Pinpoint the cell where the given text exists, returning its (X, Y) midpoint coordinate. 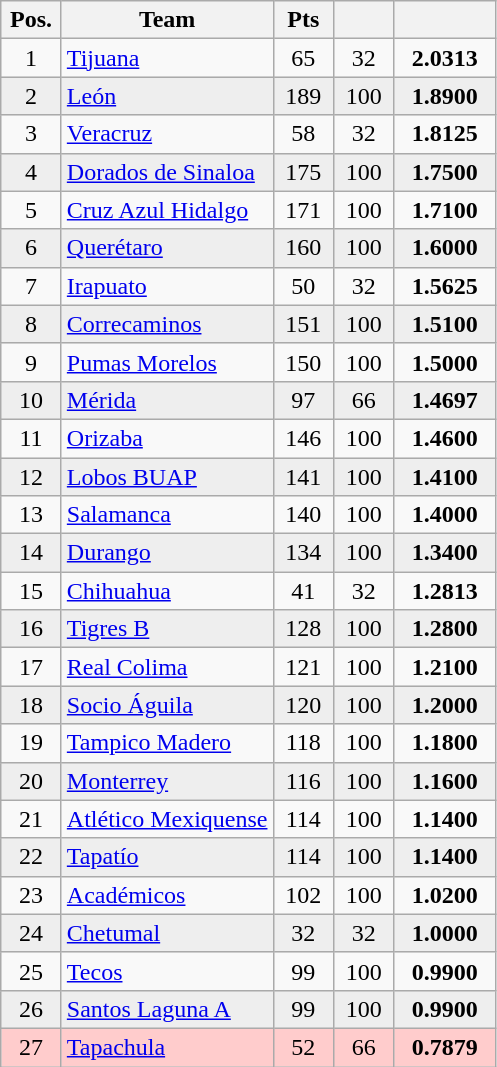
Santos Laguna A (167, 1009)
Salamanca (167, 515)
102 (304, 895)
23 (32, 895)
1.4697 (444, 400)
1.8125 (444, 134)
Durango (167, 553)
2 (32, 96)
118 (304, 743)
24 (32, 933)
1.3400 (444, 553)
2.0313 (444, 58)
52 (304, 1047)
58 (304, 134)
Pos. (32, 20)
Chihuahua (167, 591)
21 (32, 819)
26 (32, 1009)
Tapatío (167, 857)
134 (304, 553)
1.2800 (444, 629)
Tapachula (167, 1047)
128 (304, 629)
Orizaba (167, 438)
121 (304, 667)
Atlético Mexiquense (167, 819)
5 (32, 210)
160 (304, 248)
1.8900 (444, 96)
1.7500 (444, 172)
Mérida (167, 400)
7 (32, 286)
1.4600 (444, 438)
171 (304, 210)
20 (32, 781)
Tampico Madero (167, 743)
Tecos (167, 971)
1.4100 (444, 477)
175 (304, 172)
1.6000 (444, 248)
50 (304, 286)
1.5000 (444, 362)
Lobos BUAP (167, 477)
27 (32, 1047)
189 (304, 96)
12 (32, 477)
Dorados de Sinaloa (167, 172)
1.1800 (444, 743)
146 (304, 438)
1.1600 (444, 781)
97 (304, 400)
41 (304, 591)
1.7100 (444, 210)
1.2813 (444, 591)
13 (32, 515)
Pumas Morelos (167, 362)
120 (304, 705)
25 (32, 971)
0.7879 (444, 1047)
1.2000 (444, 705)
10 (32, 400)
18 (32, 705)
Pts (304, 20)
140 (304, 515)
3 (32, 134)
Monterrey (167, 781)
1 (32, 58)
Querétaro (167, 248)
1.4000 (444, 515)
1.0000 (444, 933)
León (167, 96)
141 (304, 477)
1.5625 (444, 286)
Correcaminos (167, 324)
15 (32, 591)
17 (32, 667)
Veracruz (167, 134)
19 (32, 743)
22 (32, 857)
Tijuana (167, 58)
150 (304, 362)
9 (32, 362)
Chetumal (167, 933)
16 (32, 629)
11 (32, 438)
6 (32, 248)
Socio Águila (167, 705)
1.5100 (444, 324)
Real Colima (167, 667)
65 (304, 58)
14 (32, 553)
Cruz Azul Hidalgo (167, 210)
Tigres B (167, 629)
116 (304, 781)
151 (304, 324)
Académicos (167, 895)
1.0200 (444, 895)
4 (32, 172)
1.2100 (444, 667)
Team (167, 20)
8 (32, 324)
Irapuato (167, 286)
